Return the [x, y] coordinate for the center point of the cell that contains the specified text.  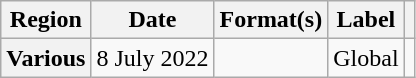
8 July 2022 [152, 58]
Label [366, 20]
Format(s) [271, 20]
Region [46, 20]
Date [152, 20]
Global [366, 58]
Various [46, 58]
